Provide the (x, y) coordinate of the cell's center where the given text is located.  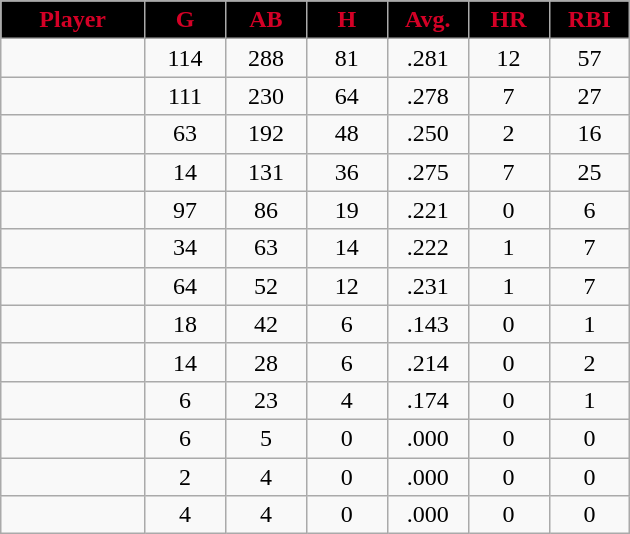
.231 (428, 286)
16 (590, 134)
.222 (428, 248)
114 (186, 58)
Avg. (428, 20)
97 (186, 210)
.143 (428, 324)
288 (266, 58)
Player (73, 20)
28 (266, 362)
131 (266, 172)
57 (590, 58)
19 (346, 210)
RBI (590, 20)
192 (266, 134)
81 (346, 58)
.221 (428, 210)
.281 (428, 58)
23 (266, 400)
86 (266, 210)
36 (346, 172)
18 (186, 324)
230 (266, 96)
5 (266, 438)
34 (186, 248)
.278 (428, 96)
H (346, 20)
42 (266, 324)
111 (186, 96)
48 (346, 134)
.174 (428, 400)
.250 (428, 134)
AB (266, 20)
.275 (428, 172)
27 (590, 96)
25 (590, 172)
G (186, 20)
HR (508, 20)
.214 (428, 362)
52 (266, 286)
